From the cell containing the given text, extract its center point as (X, Y) coordinate. 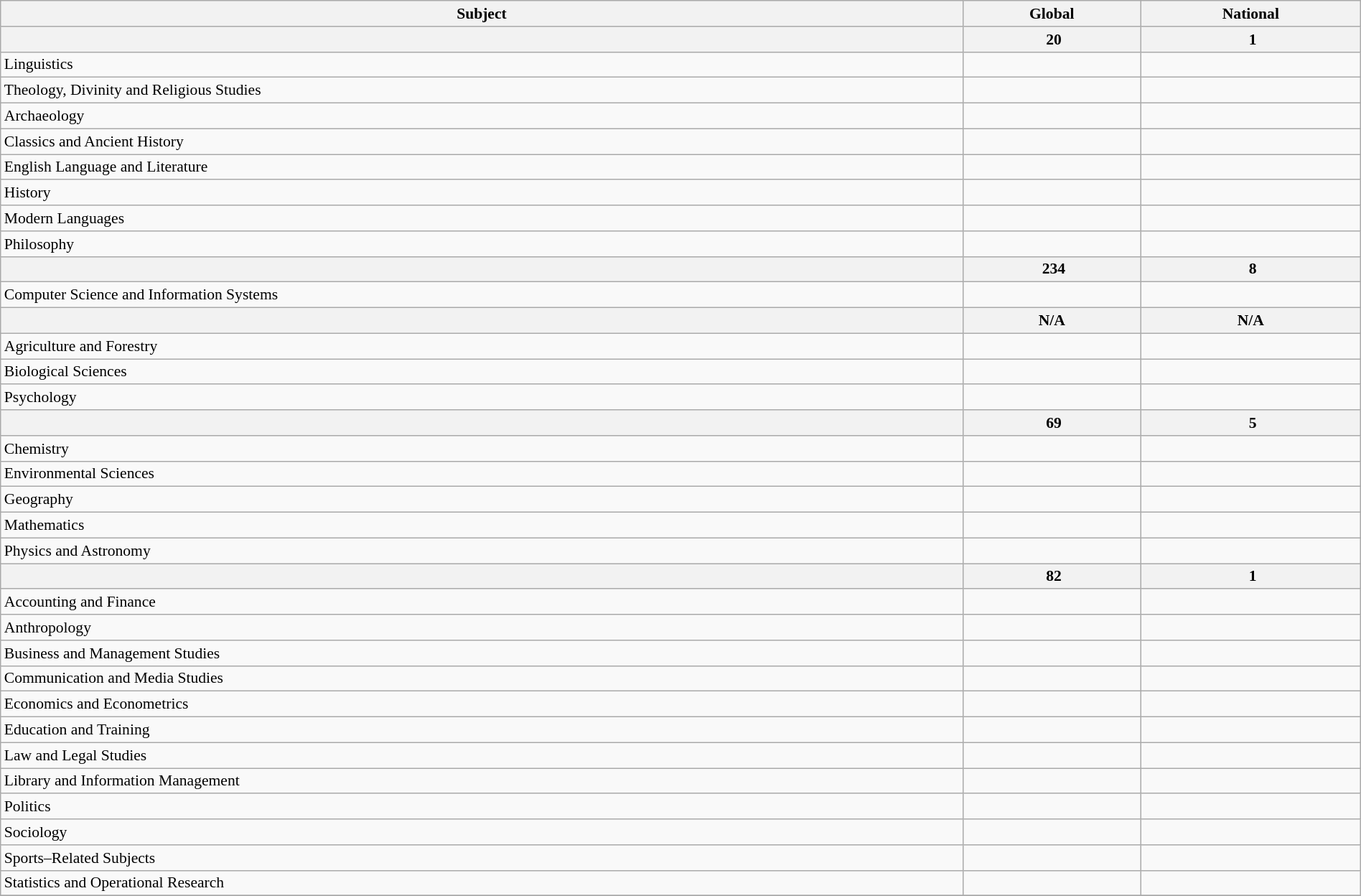
History (482, 193)
Global (1052, 14)
5 (1250, 423)
Library and Information Management (482, 781)
Biological Sciences (482, 372)
82 (1052, 577)
Business and Management Studies (482, 653)
Philosophy (482, 244)
Mathematics (482, 526)
Environmental Sciences (482, 474)
Theology, Divinity and Religious Studies (482, 90)
National (1250, 14)
8 (1250, 269)
Politics (482, 807)
Archaeology (482, 116)
English Language and Literature (482, 167)
Classics and Ancient History (482, 141)
234 (1052, 269)
20 (1052, 39)
Education and Training (482, 730)
Accounting and Finance (482, 602)
Psychology (482, 398)
Geography (482, 500)
Economics and Econometrics (482, 704)
Physics and Astronomy (482, 551)
Communication and Media Studies (482, 678)
Sociology (482, 832)
69 (1052, 423)
Statistics and Operational Research (482, 883)
Agriculture and Forestry (482, 346)
Anthropology (482, 627)
Law and Legal Studies (482, 755)
Chemistry (482, 449)
Modern Languages (482, 218)
Linguistics (482, 65)
Sports–Related Subjects (482, 858)
Subject (482, 14)
Computer Science and Information Systems (482, 295)
